Detect which cell encompasses the target text, then output its [x, y] center coordinate. 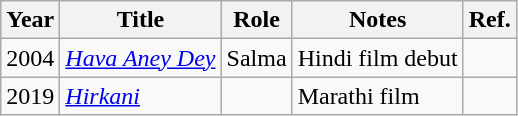
Hindi film debut [378, 58]
2019 [30, 96]
2004 [30, 58]
Year [30, 20]
Notes [378, 20]
Hirkani [140, 96]
Title [140, 20]
Hava Aney Dey [140, 58]
Role [256, 20]
Ref. [490, 20]
Salma [256, 58]
Marathi film [378, 96]
